Extract the (X, Y) coordinate from the center of the cell holding the provided text.  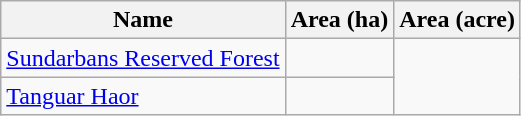
Area (ha) (340, 20)
Area (acre) (458, 20)
Name (143, 20)
Tanguar Haor (143, 96)
Sundarbans Reserved Forest (143, 58)
